Identify which cell holds the provided text, then report its [x, y] central coordinate. 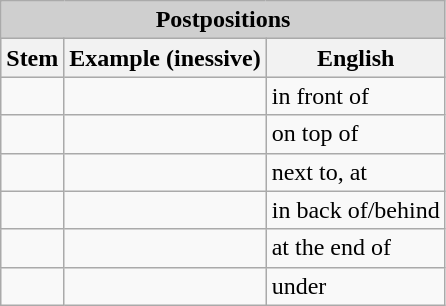
English [356, 58]
Postpositions [223, 20]
in front of [356, 96]
Example (inessive) [165, 58]
next to, at [356, 172]
at the end of [356, 248]
in back of/behind [356, 210]
on top of [356, 134]
Stem [32, 58]
under [356, 286]
